Scan for the cell matching the given text and deliver its [x, y] coordinate at center. 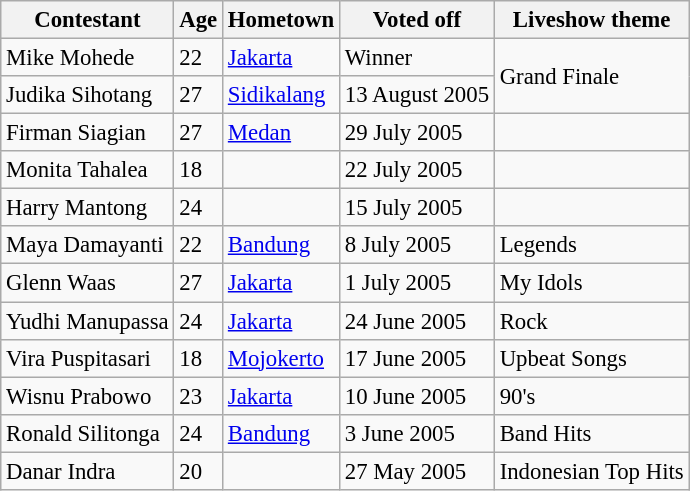
90's [592, 396]
29 July 2005 [416, 133]
Mojokerto [282, 358]
Sidikalang [282, 95]
27 May 2005 [416, 471]
Upbeat Songs [592, 358]
Legends [592, 245]
Grand Finale [592, 76]
My Idols [592, 283]
Maya Damayanti [88, 245]
17 June 2005 [416, 358]
Ronald Silitonga [88, 433]
Danar Indra [88, 471]
Harry Mantong [88, 208]
Glenn Waas [88, 283]
23 [198, 396]
Hometown [282, 20]
3 June 2005 [416, 433]
Winner [416, 58]
1 July 2005 [416, 283]
10 June 2005 [416, 396]
Voted off [416, 20]
Medan [282, 133]
Indonesian Top Hits [592, 471]
Age [198, 20]
Liveshow theme [592, 20]
Yudhi Manupassa [88, 321]
8 July 2005 [416, 245]
13 August 2005 [416, 95]
22 July 2005 [416, 170]
20 [198, 471]
Band Hits [592, 433]
15 July 2005 [416, 208]
Rock [592, 321]
Contestant [88, 20]
Firman Siagian [88, 133]
Mike Mohede [88, 58]
24 June 2005 [416, 321]
Judika Sihotang [88, 95]
Wisnu Prabowo [88, 396]
Monita Tahalea [88, 170]
Vira Puspitasari [88, 358]
